Identify which cell holds the provided text, then report its [X, Y] central coordinate. 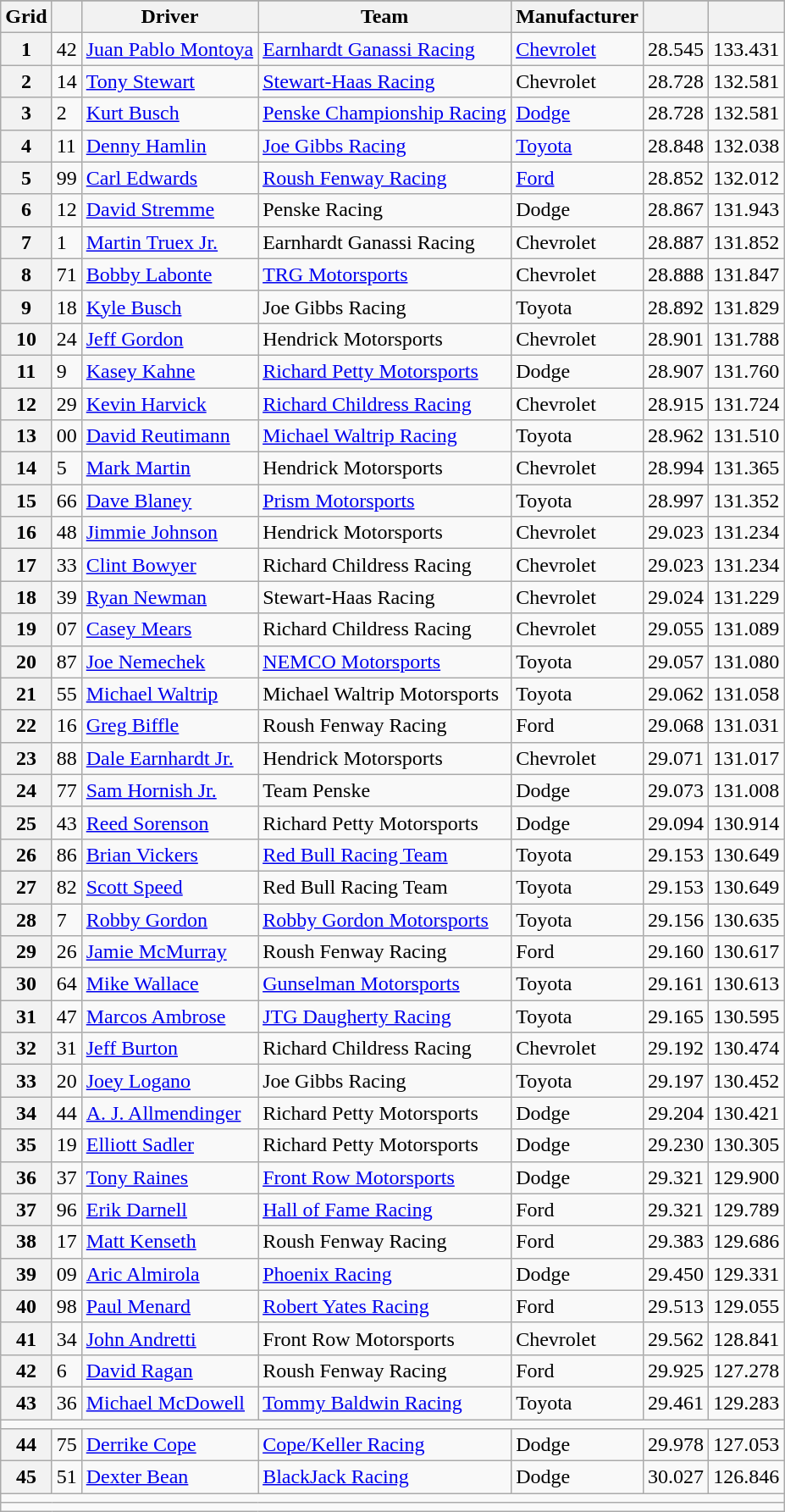
28.887 [676, 242]
29.461 [676, 1403]
David Ragan [169, 1371]
28.915 [676, 404]
96 [66, 1210]
Cope/Keller Racing [384, 1445]
82 [66, 887]
Jamie McMurray [169, 952]
Brian Vickers [169, 855]
35 [26, 1145]
131.017 [747, 758]
28.892 [676, 307]
131.852 [747, 242]
21 [26, 694]
30 [26, 984]
JTG Daugherty Racing [384, 1016]
David Reutimann [169, 436]
129.331 [747, 1274]
Dale Earnhardt Jr. [169, 758]
131.089 [747, 629]
Prism Motorsports [384, 501]
Mark Martin [169, 468]
28 [26, 919]
07 [66, 629]
130.617 [747, 952]
130.613 [747, 984]
75 [66, 1445]
Mike Wallace [169, 984]
131.031 [747, 726]
25 [26, 822]
131.352 [747, 501]
41 [26, 1338]
3 [26, 114]
15 [26, 501]
29.925 [676, 1371]
131.847 [747, 274]
29.192 [676, 1049]
29.562 [676, 1338]
28.962 [676, 436]
13 [26, 436]
48 [66, 533]
55 [66, 694]
28.852 [676, 178]
131.724 [747, 404]
09 [66, 1274]
8 [26, 274]
29.024 [676, 597]
130.474 [747, 1049]
Penske Championship Racing [384, 114]
4 [26, 146]
86 [66, 855]
40 [26, 1306]
Phoenix Racing [384, 1274]
38 [26, 1242]
87 [66, 662]
A. J. Allmendinger [169, 1113]
Greg Biffle [169, 726]
29.450 [676, 1274]
Kyle Busch [169, 307]
Ryan Newman [169, 597]
130.595 [747, 1016]
132.012 [747, 178]
Kurt Busch [169, 114]
28.888 [676, 274]
45 [26, 1477]
29.197 [676, 1081]
Paul Menard [169, 1306]
Jeff Gordon [169, 339]
29.513 [676, 1306]
Tony Stewart [169, 81]
Team Penske [384, 790]
Manufacturer [578, 17]
Michael McDowell [169, 1403]
Elliott Sadler [169, 1145]
126.846 [747, 1477]
129.686 [747, 1242]
29.165 [676, 1016]
Team [384, 17]
Driver [169, 17]
Michael Waltrip Motorsports [384, 694]
130.421 [747, 1113]
TRG Motorsports [384, 274]
28.994 [676, 468]
64 [66, 984]
129.283 [747, 1403]
29.073 [676, 790]
132.038 [747, 146]
Robby Gordon Motorsports [384, 919]
Michael Waltrip [169, 694]
BlackJack Racing [384, 1477]
Bobby Labonte [169, 274]
29.156 [676, 919]
99 [66, 178]
128.841 [747, 1338]
131.788 [747, 339]
32 [26, 1049]
29.230 [676, 1145]
Martin Truex Jr. [169, 242]
29.071 [676, 758]
88 [66, 758]
Juan Pablo Montoya [169, 49]
29.055 [676, 629]
Reed Sorenson [169, 822]
Aric Almirola [169, 1274]
131.008 [747, 790]
Dexter Bean [169, 1477]
131.510 [747, 436]
Joe Nemechek [169, 662]
28.848 [676, 146]
Denny Hamlin [169, 146]
Robby Gordon [169, 919]
Tony Raines [169, 1177]
131.058 [747, 694]
Kasey Kahne [169, 371]
27 [26, 887]
98 [66, 1306]
Carl Edwards [169, 178]
Jimmie Johnson [169, 533]
131.365 [747, 468]
Kevin Harvick [169, 404]
129.900 [747, 1177]
Michael Waltrip Racing [384, 436]
29.062 [676, 694]
130.635 [747, 919]
23 [26, 758]
28.907 [676, 371]
00 [66, 436]
130.452 [747, 1081]
131.943 [747, 210]
Joey Logano [169, 1081]
29.978 [676, 1445]
28.901 [676, 339]
Dave Blaney [169, 501]
29.068 [676, 726]
Matt Kenseth [169, 1242]
131.080 [747, 662]
30.027 [676, 1477]
127.278 [747, 1371]
NEMCO Motorsports [384, 662]
29.383 [676, 1242]
Marcos Ambrose [169, 1016]
127.053 [747, 1445]
29.161 [676, 984]
71 [66, 274]
28.997 [676, 501]
129.789 [747, 1210]
131.760 [747, 371]
Hall of Fame Racing [384, 1210]
Derrike Cope [169, 1445]
Casey Mears [169, 629]
Clint Bowyer [169, 565]
Robert Yates Racing [384, 1306]
29.094 [676, 822]
131.229 [747, 597]
Scott Speed [169, 887]
29.057 [676, 662]
29.204 [676, 1113]
130.305 [747, 1145]
28.545 [676, 49]
77 [66, 790]
Gunselman Motorsports [384, 984]
Jeff Burton [169, 1049]
28.867 [676, 210]
129.055 [747, 1306]
130.914 [747, 822]
131.829 [747, 307]
66 [66, 501]
51 [66, 1477]
David Stremme [169, 210]
10 [26, 339]
John Andretti [169, 1338]
22 [26, 726]
Penske Racing [384, 210]
29.160 [676, 952]
47 [66, 1016]
Sam Hornish Jr. [169, 790]
Grid [26, 17]
Tommy Baldwin Racing [384, 1403]
133.431 [747, 49]
Erik Darnell [169, 1210]
